Scan for the cell matching the given text and deliver its (x, y) coordinate at center. 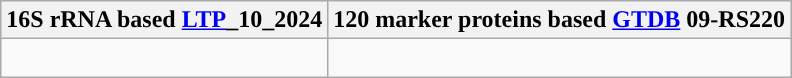
120 marker proteins based GTDB 09-RS220 (560, 20)
16S rRNA based LTP_10_2024 (164, 20)
